Scan for the cell matching the given text and deliver its [x, y] coordinate at center. 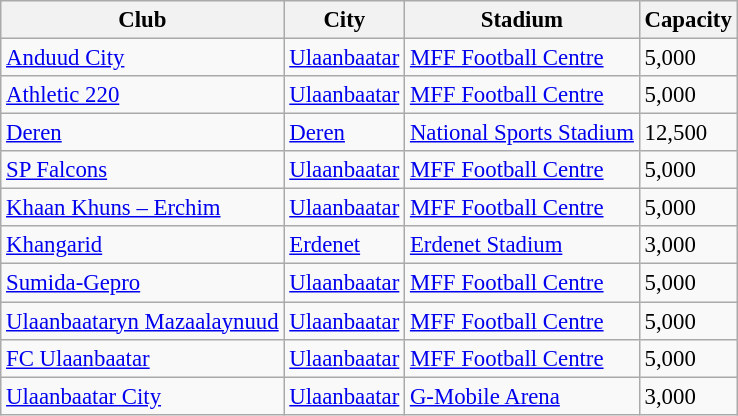
12,500 [688, 133]
Erdenet Stadium [522, 245]
SP Falcons [142, 170]
Ulaanbaatar City [142, 396]
Anduud City [142, 58]
City [344, 20]
Sumida-Gepro [142, 283]
Khaan Khuns – Erchim [142, 208]
Stadium [522, 20]
National Sports Stadium [522, 133]
Ulaanbaataryn Mazaalaynuud [142, 321]
Erdenet [344, 245]
Athletic 220 [142, 95]
Capacity [688, 20]
G-Mobile Arena [522, 396]
Khangarid [142, 245]
Club [142, 20]
FC Ulaanbaatar [142, 358]
